Scan for the cell matching the given text and deliver its [X, Y] coordinate at center. 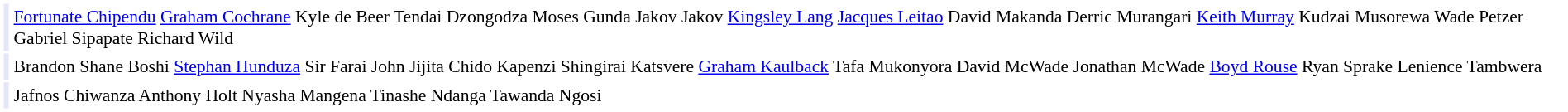
Jafnos Chiwanza Anthony Holt Nyasha Mangena Tinashe Ndanga Tawanda Ngosi [788, 95]
